Detect which cell encompasses the target text, then output its [x, y] center coordinate. 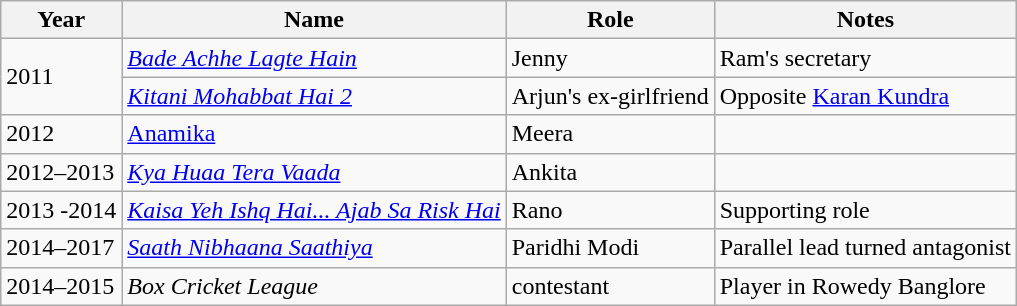
Ram's secretary [865, 58]
contestant [610, 286]
Player in Rowedy Banglore [865, 286]
Anamika [314, 134]
2011 [62, 77]
Meera [610, 134]
Parallel lead turned antagonist [865, 248]
Kaisa Yeh Ishq Hai... Ajab Sa Risk Hai [314, 210]
2012–2013 [62, 172]
Year [62, 20]
Paridhi Modi [610, 248]
Rano [610, 210]
2014–2015 [62, 286]
2013 -2014 [62, 210]
Role [610, 20]
Saath Nibhaana Saathiya [314, 248]
Ankita [610, 172]
Kitani Mohabbat Hai 2 [314, 96]
2014–2017 [62, 248]
Box Cricket League [314, 286]
2012 [62, 134]
Bade Achhe Lagte Hain [314, 58]
Kya Huaa Tera Vaada [314, 172]
Arjun's ex-girlfriend [610, 96]
Jenny [610, 58]
Supporting role [865, 210]
Notes [865, 20]
Name [314, 20]
Opposite Karan Kundra [865, 96]
